Capture the cell that displays the provided text and extract its (x, y) central coordinate. 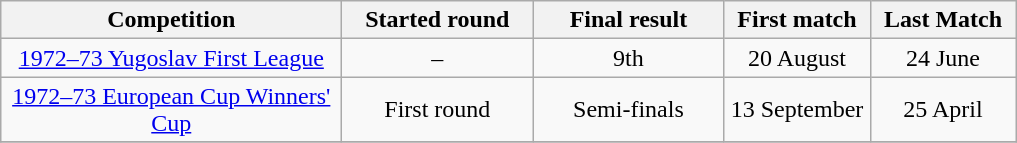
Started round (438, 20)
24 June (943, 58)
20 August (797, 58)
– (438, 58)
9th (628, 58)
25 April (943, 110)
1972–73 Yugoslav First League (172, 58)
Last Match (943, 20)
First round (438, 110)
13 September (797, 110)
Final result (628, 20)
First match (797, 20)
Competition (172, 20)
Semi-finals (628, 110)
1972–73 European Cup Winners' Cup (172, 110)
